Identify which cell holds the provided text, then report its [x, y] central coordinate. 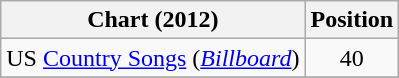
US Country Songs (Billboard) [153, 58]
Chart (2012) [153, 20]
40 [352, 58]
Position [352, 20]
